Detect which cell encompasses the target text, then output its (x, y) center coordinate. 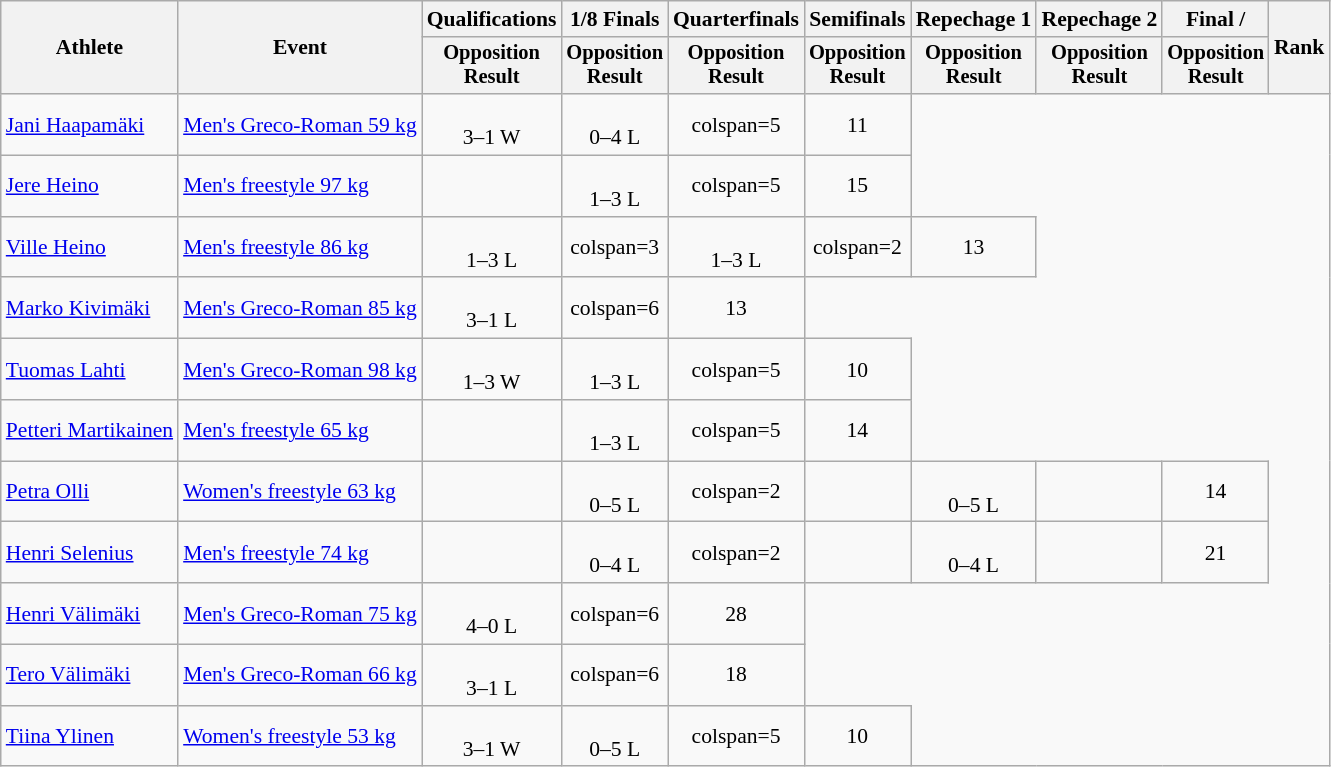
Final / (1216, 19)
Quarterfinals (736, 19)
Ville Heino (90, 248)
Jere Heino (90, 186)
colspan=3 (614, 248)
Petra Olli (90, 492)
Women's freestyle 53 kg (300, 736)
Tuomas Lahti (90, 370)
Men's freestyle 74 kg (300, 552)
Marko Kivimäki (90, 308)
1–3 W (492, 370)
1/8 Finals (614, 19)
Petteri Martikainen (90, 430)
Men's Greco-Roman 59 kg (300, 124)
Jani Haapamäki (90, 124)
Athlete (90, 48)
Tiina Ylinen (90, 736)
Men's Greco-Roman 85 kg (300, 308)
Repechage 2 (1099, 19)
Men's Greco-Roman 98 kg (300, 370)
18 (736, 676)
Men's freestyle 86 kg (300, 248)
Men's freestyle 65 kg (300, 430)
Henri Selenius (90, 552)
15 (858, 186)
Repechage 1 (974, 19)
Henri Välimäki (90, 614)
Tero Välimäki (90, 676)
Rank (1300, 48)
4–0 L (492, 614)
Men's Greco-Roman 75 kg (300, 614)
Semifinals (858, 19)
Men's Greco-Roman 66 kg (300, 676)
Men's freestyle 97 kg (300, 186)
21 (1216, 552)
Event (300, 48)
28 (736, 614)
Qualifications (492, 19)
Women's freestyle 63 kg (300, 492)
11 (858, 124)
